Search for the cell housing the specified text and yield its [x, y] center coordinate. 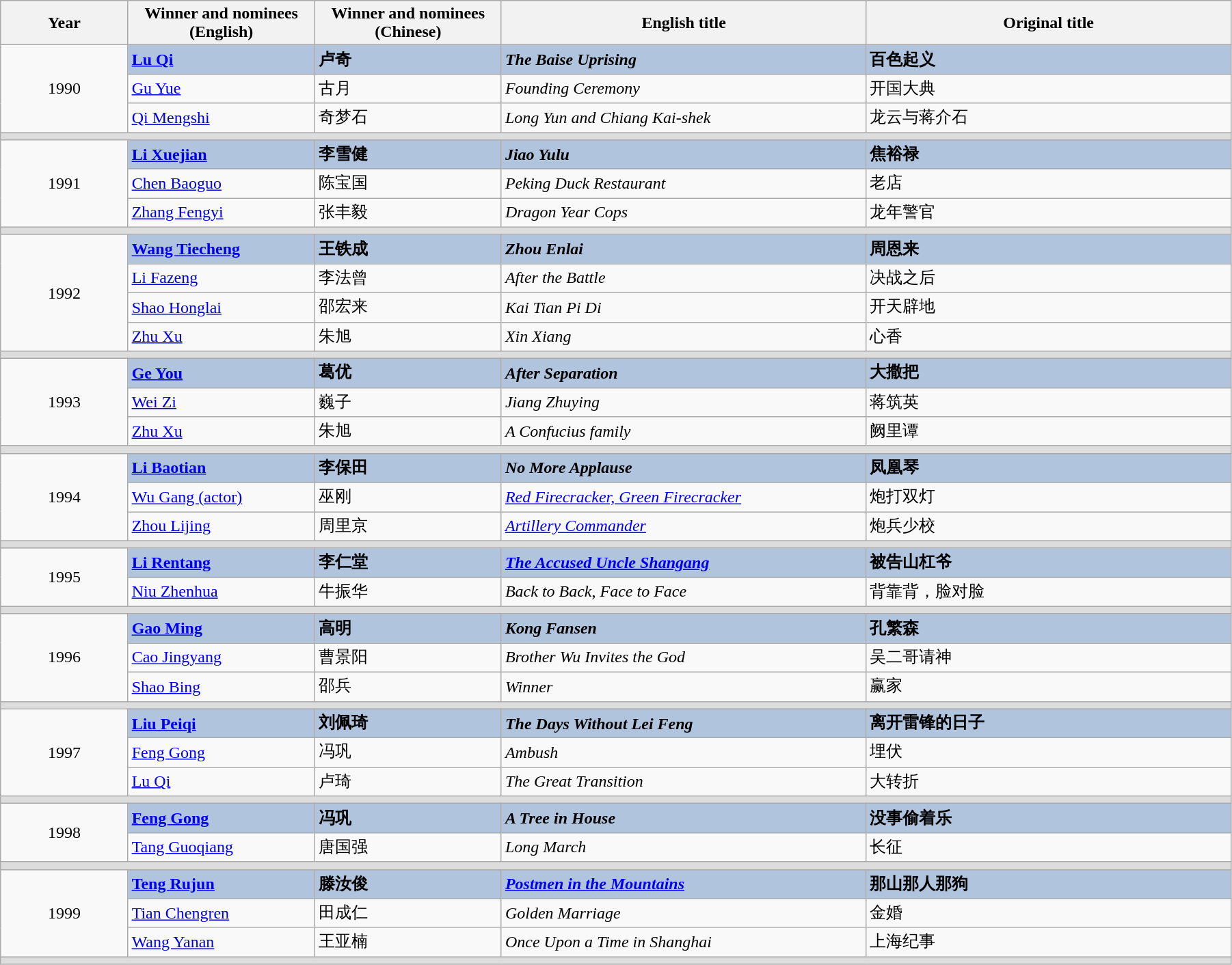
Winner and nominees(English) [222, 23]
李法曾 [407, 279]
奇梦石 [407, 118]
李雪健 [407, 154]
Li Xuejian [222, 154]
李保田 [407, 467]
Long Yun and Chiang Kai-shek [684, 118]
周里京 [407, 526]
Liu Peiqi [222, 723]
The Accused Uncle Shangang [684, 563]
Xin Xiang [684, 336]
Chen Baoguo [222, 183]
Winner and nominees(Chinese) [407, 23]
1990 [64, 89]
开国大典 [1049, 89]
金婚 [1049, 913]
开天辟地 [1049, 308]
Tang Guoqiang [222, 847]
吴二哥请神 [1049, 657]
王铁成 [407, 249]
没事偷着乐 [1049, 819]
邵宏来 [407, 308]
The Days Without Lei Feng [684, 723]
百色起义 [1049, 60]
被告山杠爷 [1049, 563]
炮兵少校 [1049, 526]
焦裕禄 [1049, 154]
Niu Zhenhua [222, 592]
Original title [1049, 23]
决战之后 [1049, 279]
1998 [64, 832]
1997 [64, 752]
Jiao Yulu [684, 154]
背靠背，脸对脸 [1049, 592]
Kong Fansen [684, 629]
1999 [64, 913]
埋伏 [1049, 753]
1996 [64, 657]
Ambush [684, 753]
Long March [684, 847]
A Tree in House [684, 819]
Dragon Year Cops [684, 213]
1993 [64, 403]
Gao Ming [222, 629]
Wu Gang (actor) [222, 498]
龙云与蒋介石 [1049, 118]
Qi Mengshi [222, 118]
Once Upon a Time in Shanghai [684, 942]
Teng Rujun [222, 884]
Brother Wu Invites the God [684, 657]
凤凰琴 [1049, 467]
田成仁 [407, 913]
张丰毅 [407, 213]
Back to Back, Face to Face [684, 592]
牛振华 [407, 592]
那山那人那狗 [1049, 884]
唐国强 [407, 847]
Li Fazeng [222, 279]
Li Rentang [222, 563]
1991 [64, 184]
刘佩琦 [407, 723]
曹景阳 [407, 657]
Zhou Enlai [684, 249]
Shao Bing [222, 686]
Zhou Lijing [222, 526]
Shao Honglai [222, 308]
离开雷锋的日子 [1049, 723]
Li Baotian [222, 467]
上海纪事 [1049, 942]
Postmen in the Mountains [684, 884]
Founding Ceremony [684, 89]
炮打双灯 [1049, 498]
Winner [684, 686]
1994 [64, 497]
The Baise Uprising [684, 60]
李仁堂 [407, 563]
Jiang Zhuying [684, 402]
古月 [407, 89]
After Separation [684, 373]
After the Battle [684, 279]
陈宝国 [407, 183]
1995 [64, 577]
大撒把 [1049, 373]
心香 [1049, 336]
卢奇 [407, 60]
蒋筑英 [1049, 402]
Ge You [222, 373]
赢家 [1049, 686]
Peking Duck Restaurant [684, 183]
English title [684, 23]
老店 [1049, 183]
Wei Zi [222, 402]
Zhang Fengyi [222, 213]
孔繁森 [1049, 629]
1992 [64, 293]
A Confucius family [684, 432]
巍子 [407, 402]
Artillery Commander [684, 526]
大转折 [1049, 782]
邵兵 [407, 686]
巫刚 [407, 498]
Wang Tiecheng [222, 249]
龙年警官 [1049, 213]
The Great Transition [684, 782]
Red Firecracker, Green Firecracker [684, 498]
阙里谭 [1049, 432]
Tian Chengren [222, 913]
Golden Marriage [684, 913]
Wang Yanan [222, 942]
Year [64, 23]
No More Applause [684, 467]
卢琦 [407, 782]
Cao Jingyang [222, 657]
王亚楠 [407, 942]
滕汝俊 [407, 884]
高明 [407, 629]
葛优 [407, 373]
长征 [1049, 847]
Gu Yue [222, 89]
Kai Tian Pi Di [684, 308]
周恩来 [1049, 249]
